Identify which cell holds the provided text, then report its [x, y] central coordinate. 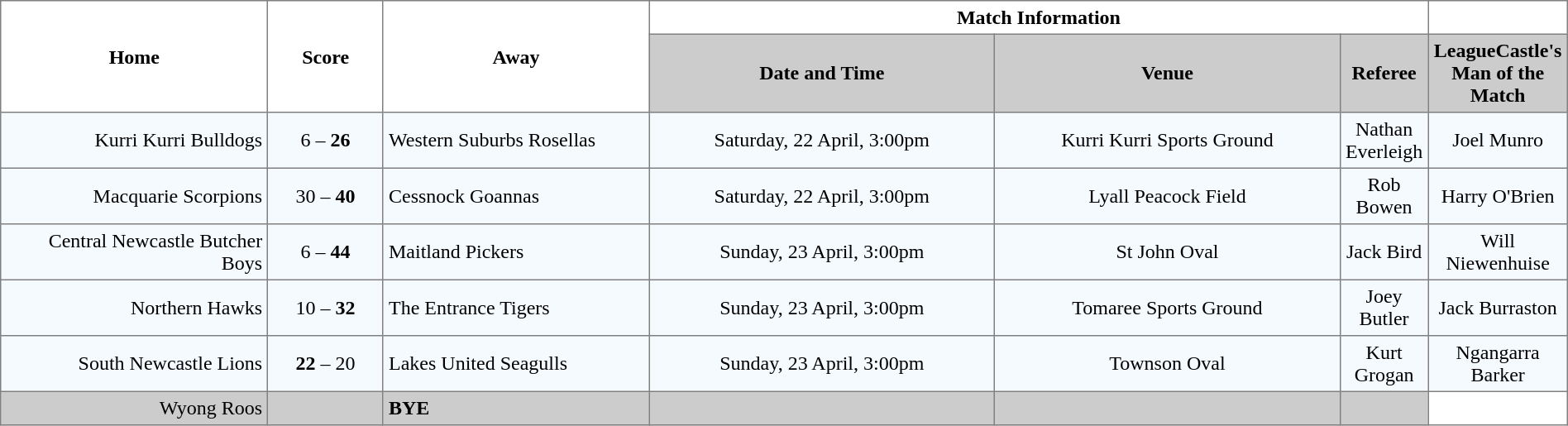
St John Oval [1168, 252]
Central Newcastle Butcher Boys [134, 252]
Date and Time [822, 73]
Wyong Roos [134, 408]
Away [516, 56]
Rob Bowen [1384, 196]
Western Suburbs Rosellas [516, 141]
Joey Butler [1384, 308]
Jack Bird [1384, 252]
Home [134, 56]
Nathan Everleigh [1384, 141]
Lyall Peacock Field [1168, 196]
Jack Burraston [1498, 308]
The Entrance Tigers [516, 308]
Maitland Pickers [516, 252]
Venue [1168, 73]
30 – 40 [326, 196]
Kurri Kurri Sports Ground [1168, 141]
Match Information [1039, 17]
Kurt Grogan [1384, 364]
Macquarie Scorpions [134, 196]
Cessnock Goannas [516, 196]
Score [326, 56]
Joel Munro [1498, 141]
Tomaree Sports Ground [1168, 308]
Ngangarra Barker [1498, 364]
South Newcastle Lions [134, 364]
LeagueCastle's Man of the Match [1498, 73]
6 – 26 [326, 141]
Lakes United Seagulls [516, 364]
BYE [516, 408]
Will Niewenhuise [1498, 252]
Kurri Kurri Bulldogs [134, 141]
Northern Hawks [134, 308]
Harry O'Brien [1498, 196]
Referee [1384, 73]
6 – 44 [326, 252]
22 – 20 [326, 364]
Townson Oval [1168, 364]
10 – 32 [326, 308]
